Detect which cell encompasses the target text, then output its [x, y] center coordinate. 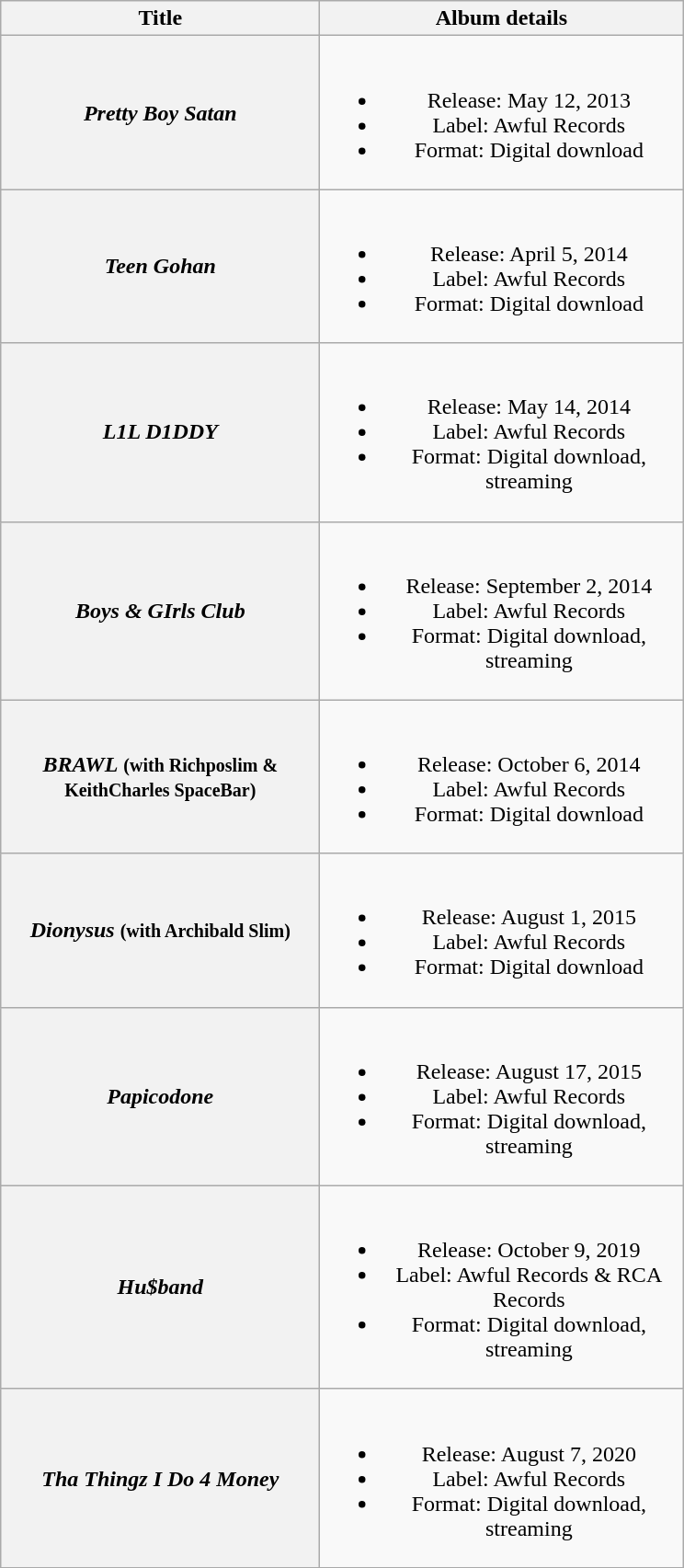
Dionysus (with Archibald Slim) [160, 931]
Release: May 14, 2014Label: Awful RecordsFormat: Digital download, streaming [502, 432]
Release: September 2, 2014Label: Awful RecordsFormat: Digital download, streaming [502, 611]
Hu$band [160, 1288]
Pretty Boy Satan [160, 112]
L1L D1DDY [160, 432]
Release: August 7, 2020Label: Awful RecordsFormat: Digital download, streaming [502, 1478]
Release: October 9, 2019Label: Awful Records & RCA RecordsFormat: Digital download, streaming [502, 1288]
Boys & GIrls Club [160, 611]
Title [160, 18]
Album details [502, 18]
Release: May 12, 2013Label: Awful RecordsFormat: Digital download [502, 112]
Release: August 1, 2015Label: Awful RecordsFormat: Digital download [502, 931]
Release: April 5, 2014Label: Awful RecordsFormat: Digital download [502, 267]
Papicodone [160, 1096]
Teen Gohan [160, 267]
Release: October 6, 2014Label: Awful RecordsFormat: Digital download [502, 776]
Tha Thingz I Do 4 Money [160, 1478]
BRAWL (with Richposlim & KeithCharles SpaceBar) [160, 776]
Release: August 17, 2015Label: Awful RecordsFormat: Digital download, streaming [502, 1096]
